Search for the cell housing the specified text and yield its [X, Y] center coordinate. 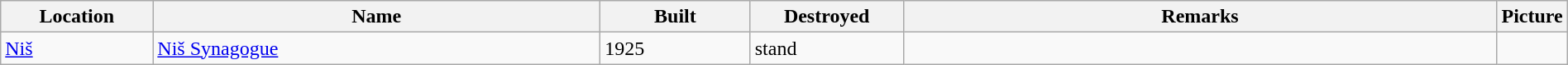
Name [377, 17]
Destroyed [827, 17]
Location [77, 17]
Remarks [1200, 17]
Picture [1532, 17]
Niš Synagogue [377, 48]
1925 [676, 48]
stand [827, 48]
Niš [77, 48]
Built [676, 17]
